Determine the [x, y] coordinate at the center of the cell enclosing the given text.  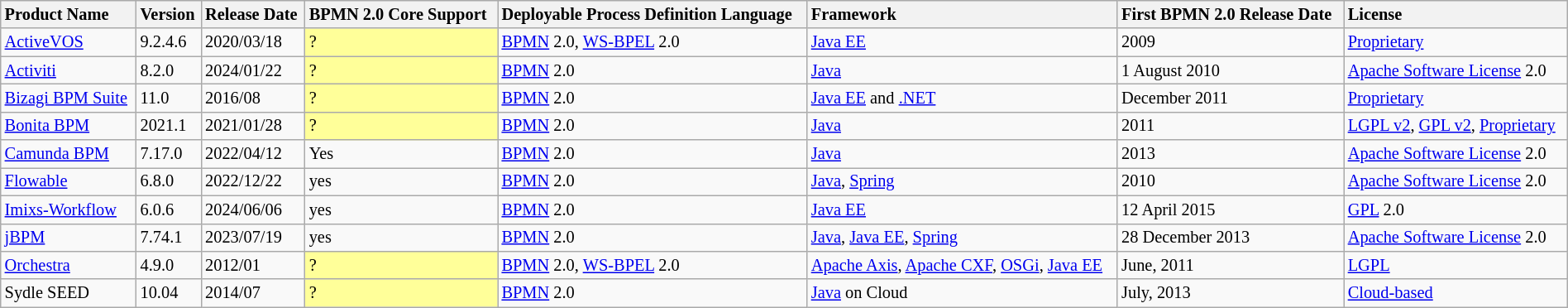
2014/07 [253, 293]
Release Date [253, 14]
Deployable Process Definition Language [653, 14]
6.8.0 [169, 181]
License [1456, 14]
2012/01 [253, 265]
Bizagi BPM Suite [69, 98]
12 April 2015 [1231, 209]
2021.1 [169, 126]
Version [169, 14]
June, 2011 [1231, 265]
LGPL [1456, 265]
Java, Java EE, Spring [963, 238]
December 2011 [1231, 98]
July, 2013 [1231, 293]
Java EE and .NET [963, 98]
2023/07/19 [253, 238]
2022/04/12 [253, 154]
4.9.0 [169, 265]
2024/01/22 [253, 70]
8.2.0 [169, 70]
GPL 2.0 [1456, 209]
Framework [963, 14]
2020/03/18 [253, 42]
ActiveVOS [69, 42]
Imixs-Workflow [69, 209]
BPMN 2.0 Core Support [402, 14]
9.2.4.6 [169, 42]
Product Name [69, 14]
Flowable [69, 181]
Java on Cloud [963, 293]
7.17.0 [169, 154]
Bonita BPM [69, 126]
2021/01/28 [253, 126]
Yes [402, 154]
2022/12/22 [253, 181]
Java, Spring [963, 181]
jBPM [69, 238]
Activiti [69, 70]
11.0 [169, 98]
28 December 2013 [1231, 238]
10.04 [169, 293]
2010 [1231, 181]
LGPL v2, GPL v2, Proprietary [1456, 126]
2016/08 [253, 98]
2009 [1231, 42]
1 August 2010 [1231, 70]
Apache Axis, Apache CXF, OSGi, Java EE [963, 265]
Orchestra [69, 265]
2013 [1231, 154]
Camunda BPM [69, 154]
7.74.1 [169, 238]
2024/06/06 [253, 209]
First BPMN 2.0 Release Date [1231, 14]
Sydle SEED [69, 293]
6.0.6 [169, 209]
2011 [1231, 126]
Cloud-based [1456, 293]
